Provide the (x, y) coordinate of the cell's center where the given text is located.  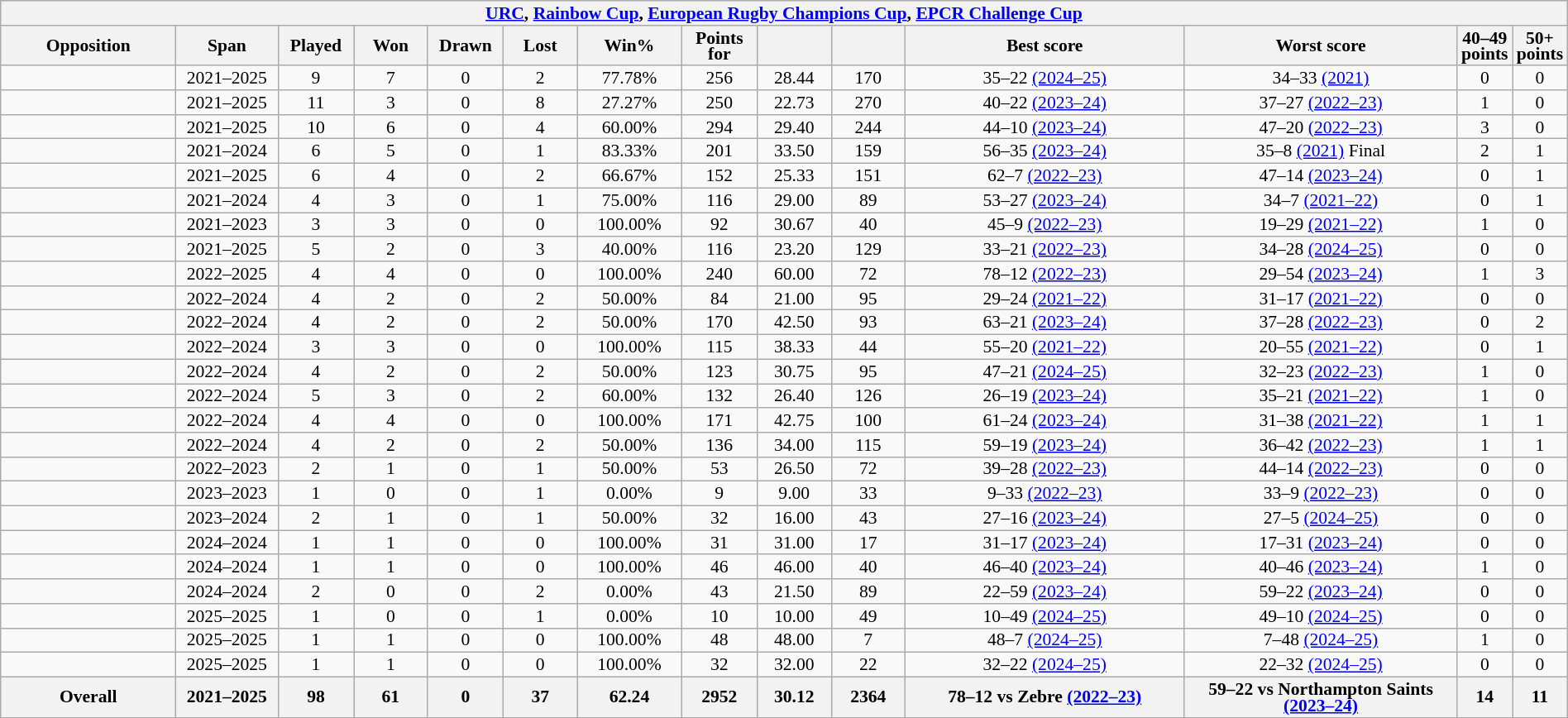
27.27% (630, 103)
Opposition (88, 46)
Drawn (466, 46)
44 (868, 347)
44–10 (2023–24) (1045, 127)
98 (316, 698)
2022–2023 (227, 470)
46 (719, 567)
Points for (719, 46)
53–27 (2023–24) (1045, 200)
Played (316, 46)
77.78% (630, 79)
63–21 (2023–24) (1045, 323)
36–42 (2022–23) (1321, 445)
33–21 (2022–23) (1045, 250)
2021–2023 (227, 225)
30.67 (794, 225)
Won (390, 46)
20–55 (2021–22) (1321, 347)
27–16 (2023–24) (1045, 519)
294 (719, 127)
35–22 (2024–25) (1045, 79)
29.00 (794, 200)
123 (719, 371)
270 (868, 103)
21.00 (794, 299)
31.00 (794, 543)
29–54 (2023–24) (1321, 274)
40–46 (2023–24) (1321, 567)
8 (541, 103)
250 (719, 103)
92 (719, 225)
159 (868, 151)
9–33 (2022–23) (1045, 494)
50+ points (1540, 46)
152 (719, 176)
Span (227, 46)
48 (719, 640)
34–28 (2024–25) (1321, 250)
26.50 (794, 470)
33 (868, 494)
42.75 (794, 420)
2952 (719, 698)
53 (719, 470)
100 (868, 420)
17–31 (2023–24) (1321, 543)
29.40 (794, 127)
19–29 (2021–22) (1321, 225)
61–24 (2023–24) (1045, 420)
46.00 (794, 567)
26.40 (794, 396)
48.00 (794, 640)
84 (719, 299)
59–22 (2023–24) (1321, 591)
29–24 (2021–22) (1045, 299)
16.00 (794, 519)
244 (868, 127)
49 (868, 616)
75.00% (630, 200)
171 (719, 420)
23.20 (794, 250)
34–7 (2021–22) (1321, 200)
2023–2024 (227, 519)
31–17 (2023–24) (1045, 543)
39–28 (2022–23) (1045, 470)
Win% (630, 46)
49–10 (2024–25) (1321, 616)
34.00 (794, 445)
Lost (541, 46)
Overall (88, 698)
256 (719, 79)
37 (541, 698)
2022–2025 (227, 274)
31 (719, 543)
22.73 (794, 103)
47–14 (2023–24) (1321, 176)
14 (1485, 698)
7–48 (2024–25) (1321, 640)
URC, Rainbow Cup, European Rugby Champions Cup, EPCR Challenge Cup (784, 13)
40–49 points (1485, 46)
83.33% (630, 151)
66.67% (630, 176)
61 (390, 698)
93 (868, 323)
33.50 (794, 151)
32–22 (2024–25) (1045, 665)
2023–2023 (227, 494)
132 (719, 396)
38.33 (794, 347)
46–40 (2023–24) (1045, 567)
126 (868, 396)
2364 (868, 698)
55–20 (2021–22) (1045, 347)
47–20 (2022–23) (1321, 127)
59–19 (2023–24) (1045, 445)
35–21 (2021–22) (1321, 396)
37–28 (2022–23) (1321, 323)
30.75 (794, 371)
129 (868, 250)
35–8 (2021) Final (1321, 151)
42.50 (794, 323)
33–9 (2022–23) (1321, 494)
27–5 (2024–25) (1321, 519)
60.00 (794, 274)
240 (719, 274)
31–38 (2021–22) (1321, 420)
22 (868, 665)
48–7 (2024–25) (1045, 640)
45–9 (2022–23) (1045, 225)
Best score (1045, 46)
56–35 (2023–24) (1045, 151)
37–27 (2022–23) (1321, 103)
151 (868, 176)
62.24 (630, 698)
10–49 (2024–25) (1045, 616)
59–22 vs Northampton Saints (2023–24) (1321, 698)
44–14 (2022–23) (1321, 470)
28.44 (794, 79)
62–7 (2022–23) (1045, 176)
47–21 (2024–25) (1045, 371)
31–17 (2021–22) (1321, 299)
10.00 (794, 616)
26–19 (2023–24) (1045, 396)
40–22 (2023–24) (1045, 103)
78–12 (2022–23) (1045, 274)
201 (719, 151)
30.12 (794, 698)
17 (868, 543)
32–23 (2022–23) (1321, 371)
136 (719, 445)
32.00 (794, 665)
40.00% (630, 250)
21.50 (794, 591)
22–32 (2024–25) (1321, 665)
9.00 (794, 494)
22–59 (2023–24) (1045, 591)
25.33 (794, 176)
78–12 vs Zebre (2022–23) (1045, 698)
34–33 (2021) (1321, 79)
Worst score (1321, 46)
